Identify which cell holds the provided text, then report its [x, y] central coordinate. 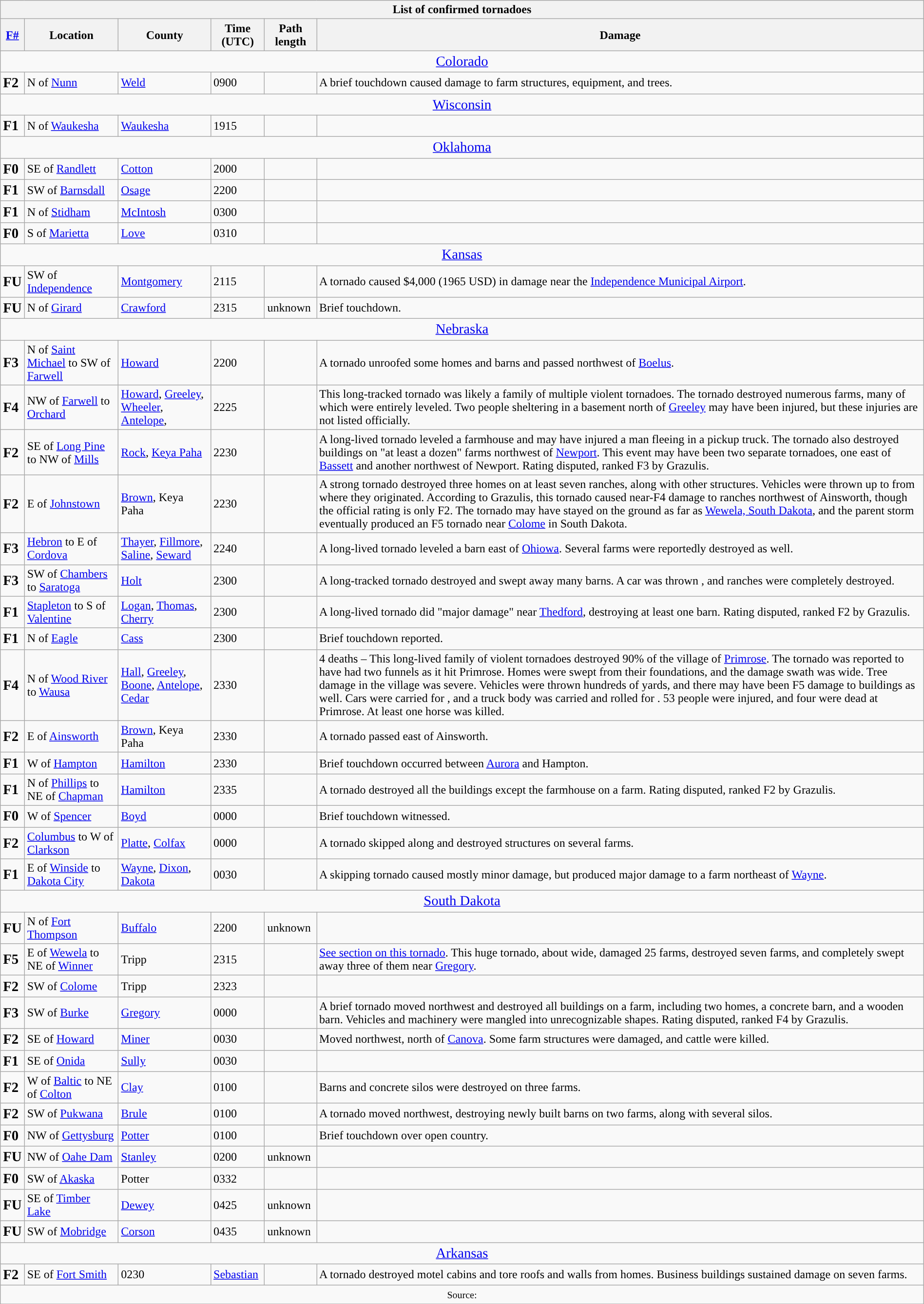
SE of Onida [71, 1061]
E of Wewela to NE of Winner [71, 959]
N of Wood River to Wausa [71, 685]
S of Marietta [71, 233]
A brief touchdown caused damage to farm structures, equipment, and trees. [620, 83]
A tornado unroofed some homes and barns and passed northwest of Boelus. [620, 363]
A tornado passed east of Ainsworth. [620, 736]
Brief touchdown witnessed. [620, 816]
Stapleton to S of Valentine [71, 612]
Arkansas [462, 1253]
South Dakota [462, 901]
2323 [238, 986]
Brief touchdown over open country. [620, 1135]
Path length [290, 35]
F# [13, 35]
NW of Farwell to Orchard [71, 408]
A long-tracked tornado destroyed and swept away many barns. A car was thrown , and ranches were completely destroyed. [620, 580]
Platte, Colfax [165, 842]
2240 [238, 549]
Buffalo [165, 928]
W of Baltic to NE of Colton [71, 1087]
Hall, Greeley, Boone, Antelope, Cedar [165, 685]
A tornado moved northwest, destroying newly built barns on two farms, along with several silos. [620, 1114]
0300 [238, 212]
Stanley [165, 1157]
NW of Oahe Dam [71, 1157]
SE of Howard [71, 1039]
Barns and concrete silos were destroyed on three farms. [620, 1087]
Location [71, 35]
Damage [620, 35]
N of Waukesha [71, 126]
N of Saint Michael to SW of Farwell [71, 363]
SW of Burke [71, 1013]
N of Fort Thompson [71, 928]
2225 [238, 408]
SE of Long Pine to NW of Mills [71, 452]
SW of Colome [71, 986]
Osage [165, 190]
A tornado destroyed all the buildings except the farmhouse on a farm. Rating disputed, ranked F2 by Grazulis. [620, 790]
SE of Randlett [71, 169]
0230 [165, 1275]
A skipping tornado caused mostly minor damage, but produced major damage to a farm northeast of Wayne. [620, 875]
SW of Chambers to Saratoga [71, 580]
SW of Akaska [71, 1178]
Waukesha [165, 126]
A long-lived tornado did "major damage" near Thedford, destroying at least one barn. Rating disputed, ranked F2 by Grazulis. [620, 612]
SW of Pukwana [71, 1114]
Thayer, Fillmore, Saline, Seward [165, 549]
A tornado destroyed motel cabins and tore roofs and walls from homes. Business buildings sustained damage on seven farms. [620, 1275]
SW of Independence [71, 281]
E of Winside to Dakota City [71, 875]
County [165, 35]
Weld [165, 83]
0435 [238, 1231]
Sebastian [238, 1275]
0200 [238, 1157]
0332 [238, 1178]
Wayne, Dixon, Dakota [165, 875]
Boyd [165, 816]
Time (UTC) [238, 35]
Source: [462, 1295]
Howard, Greeley, Wheeler, Antelope, [165, 408]
A tornado skipped along and destroyed structures on several farms. [620, 842]
McIntosh [165, 212]
Kansas [462, 254]
N of Stidham [71, 212]
SE of Fort Smith [71, 1275]
2000 [238, 169]
NW of Gettysburg [71, 1135]
Clay [165, 1087]
E of Ainsworth [71, 736]
W of Spencer [71, 816]
A long-lived tornado leveled a barn east of Ohiowa. Several farms were reportedly destroyed as well. [620, 549]
A tornado caused $4,000 (1965 USD) in damage near the Independence Municipal Airport. [620, 281]
Columbus to W of Clarkson [71, 842]
Cass [165, 639]
SE of Timber Lake [71, 1205]
Brief touchdown occurred between Aurora and Hampton. [620, 763]
1915 [238, 126]
Hebron to E of Cordova [71, 549]
2335 [238, 790]
Miner [165, 1039]
SW of Barnsdall [71, 190]
0900 [238, 83]
Holt [165, 580]
F5 [13, 959]
N of Phillips to NE of Chapman [71, 790]
Gregory [165, 1013]
Brule [165, 1114]
Rock, Keya Paha [165, 452]
Wisconsin [462, 104]
Sully [165, 1061]
Moved northwest, north of Canova. Some farm structures were damaged, and cattle were killed. [620, 1039]
List of confirmed tornadoes [462, 10]
Corson [165, 1231]
Love [165, 233]
SW of Mobridge [71, 1231]
Dewey [165, 1205]
Montgomery [165, 281]
Logan, Thomas, Cherry [165, 612]
N of Eagle [71, 639]
Colorado [462, 61]
0310 [238, 233]
E of Johnstown [71, 504]
Crawford [165, 308]
N of Girard [71, 308]
Howard [165, 363]
N of Nunn [71, 83]
Nebraska [462, 330]
Oklahoma [462, 147]
Brief touchdown reported. [620, 639]
Brief touchdown. [620, 308]
Cotton [165, 169]
0425 [238, 1205]
W of Hampton [71, 763]
2115 [238, 281]
